Find where the given text appears and provide that cell's center as (X, Y) coordinate. 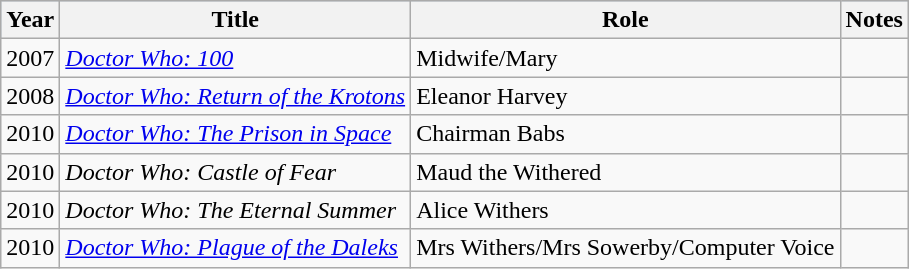
Title (236, 20)
Eleanor Harvey (626, 96)
Alice Withers (626, 210)
Chairman Babs (626, 134)
2008 (30, 96)
Year (30, 20)
Doctor Who: The Eternal Summer (236, 210)
Doctor Who: Return of the Krotons (236, 96)
Maud the Withered (626, 172)
Mrs Withers/Mrs Sowerby/Computer Voice (626, 248)
Doctor Who: Plague of the Daleks (236, 248)
Role (626, 20)
Notes (874, 20)
Midwife/Mary (626, 58)
Doctor Who: Castle of Fear (236, 172)
Doctor Who: The Prison in Space (236, 134)
Doctor Who: 100 (236, 58)
2007 (30, 58)
